From the cell containing the given text, extract its center point as (X, Y) coordinate. 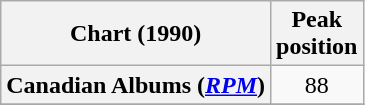
Peak position (317, 34)
Chart (1990) (136, 34)
88 (317, 85)
Canadian Albums (RPM) (136, 85)
